Extract the (x, y) coordinate from the center of the cell holding the provided text.  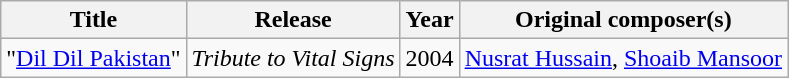
Release (293, 20)
Original composer(s) (623, 20)
Tribute to Vital Signs (293, 58)
2004 (430, 58)
"Dil Dil Pakistan" (94, 58)
Year (430, 20)
Title (94, 20)
Nusrat Hussain, Shoaib Mansoor (623, 58)
